Capture the cell that displays the provided text and extract its [x, y] central coordinate. 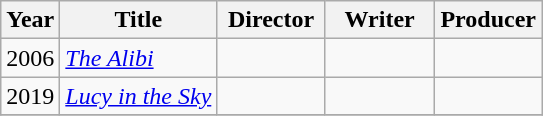
Writer [380, 20]
Lucy in the Sky [138, 96]
Producer [488, 20]
The Alibi [138, 58]
2019 [30, 96]
Director [272, 20]
Title [138, 20]
Year [30, 20]
2006 [30, 58]
